Scan for the cell matching the given text and deliver its [x, y] coordinate at center. 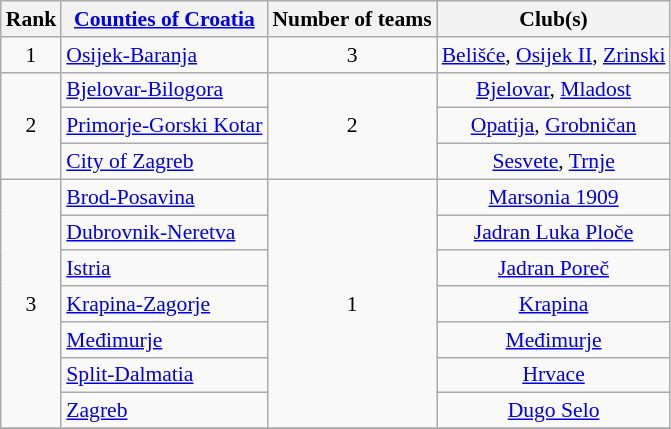
Bjelovar-Bilogora [164, 90]
Primorje-Gorski Kotar [164, 126]
Dubrovnik-Neretva [164, 233]
Brod-Posavina [164, 197]
Split-Dalmatia [164, 375]
Rank [32, 19]
Dugo Selo [554, 411]
Jadran Luka Ploče [554, 233]
City of Zagreb [164, 162]
Club(s) [554, 19]
Opatija, Grobničan [554, 126]
Sesvete, Trnje [554, 162]
Marsonia 1909 [554, 197]
Number of teams [352, 19]
Counties of Croatia [164, 19]
Bjelovar, Mladost [554, 90]
Jadran Poreč [554, 269]
Osijek-Baranja [164, 55]
Istria [164, 269]
Zagreb [164, 411]
Belišće, Osijek II, Zrinski [554, 55]
Krapina-Zagorje [164, 304]
Krapina [554, 304]
Hrvace [554, 375]
